Output the [x, y] coordinate of the center of the cell containing the given text.  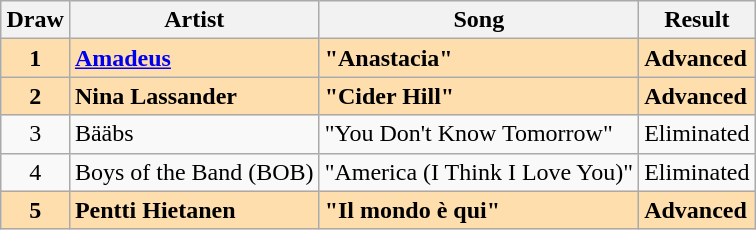
Amadeus [194, 58]
1 [35, 58]
Bääbs [194, 134]
5 [35, 210]
Song [479, 20]
"Il mondo è qui" [479, 210]
3 [35, 134]
2 [35, 96]
"Cider Hill" [479, 96]
Pentti Hietanen [194, 210]
Nina Lassander [194, 96]
Boys of the Band (BOB) [194, 172]
4 [35, 172]
"You Don't Know Tomorrow" [479, 134]
Result [697, 20]
"America (I Think I Love You)" [479, 172]
"Anastacia" [479, 58]
Draw [35, 20]
Artist [194, 20]
